Return (x, y) of the center of cell containing provided text 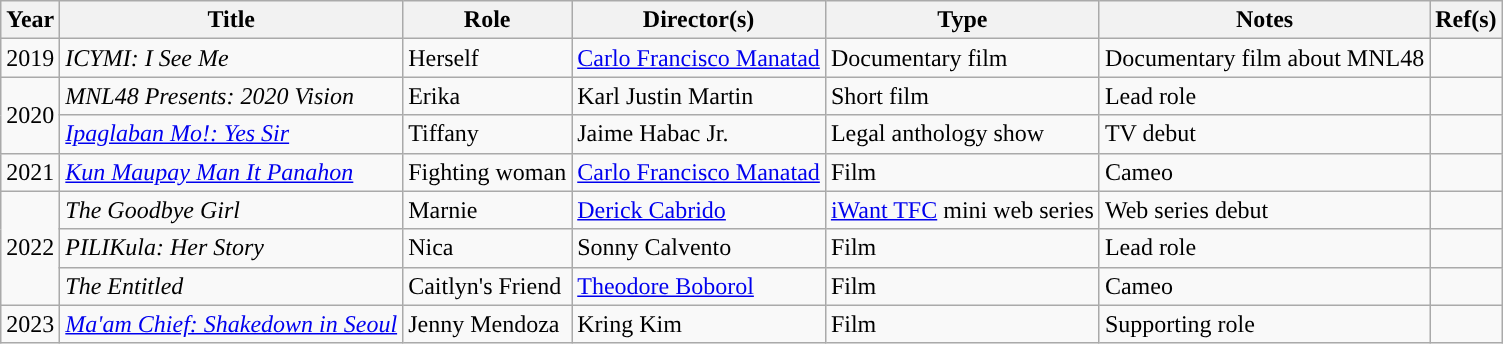
Type (962, 20)
Documentary film (962, 58)
Ipaglaban Mo!: Yes Sir (232, 134)
2021 (30, 172)
Documentary film about MNL48 (1264, 58)
Notes (1264, 20)
PILIKula: Her Story (232, 248)
Nica (488, 248)
Fighting woman (488, 172)
TV debut (1264, 134)
2019 (30, 58)
Legal anthology show (962, 134)
Role (488, 20)
Derick Cabrido (699, 210)
Year (30, 20)
The Entitled (232, 286)
Title (232, 20)
Theodore Boborol (699, 286)
Marnie (488, 210)
Jenny Mendoza (488, 324)
2020 (30, 115)
Sonny Calvento (699, 248)
Kun Maupay Man It Panahon (232, 172)
Ma'am Chief: Shakedown in Seoul (232, 324)
2022 (30, 248)
Short film (962, 96)
2023 (30, 324)
Herself (488, 58)
Jaime Habac Jr. (699, 134)
Kring Kim (699, 324)
Supporting role (1264, 324)
Ref(s) (1466, 20)
The Goodbye Girl (232, 210)
ICYMI: I See Me (232, 58)
Erika (488, 96)
MNL48 Presents: 2020 Vision (232, 96)
Caitlyn's Friend (488, 286)
Web series debut (1264, 210)
Director(s) (699, 20)
Karl Justin Martin (699, 96)
iWant TFC mini web series (962, 210)
Tiffany (488, 134)
